Output the [x, y] coordinate of the center of the cell containing the given text.  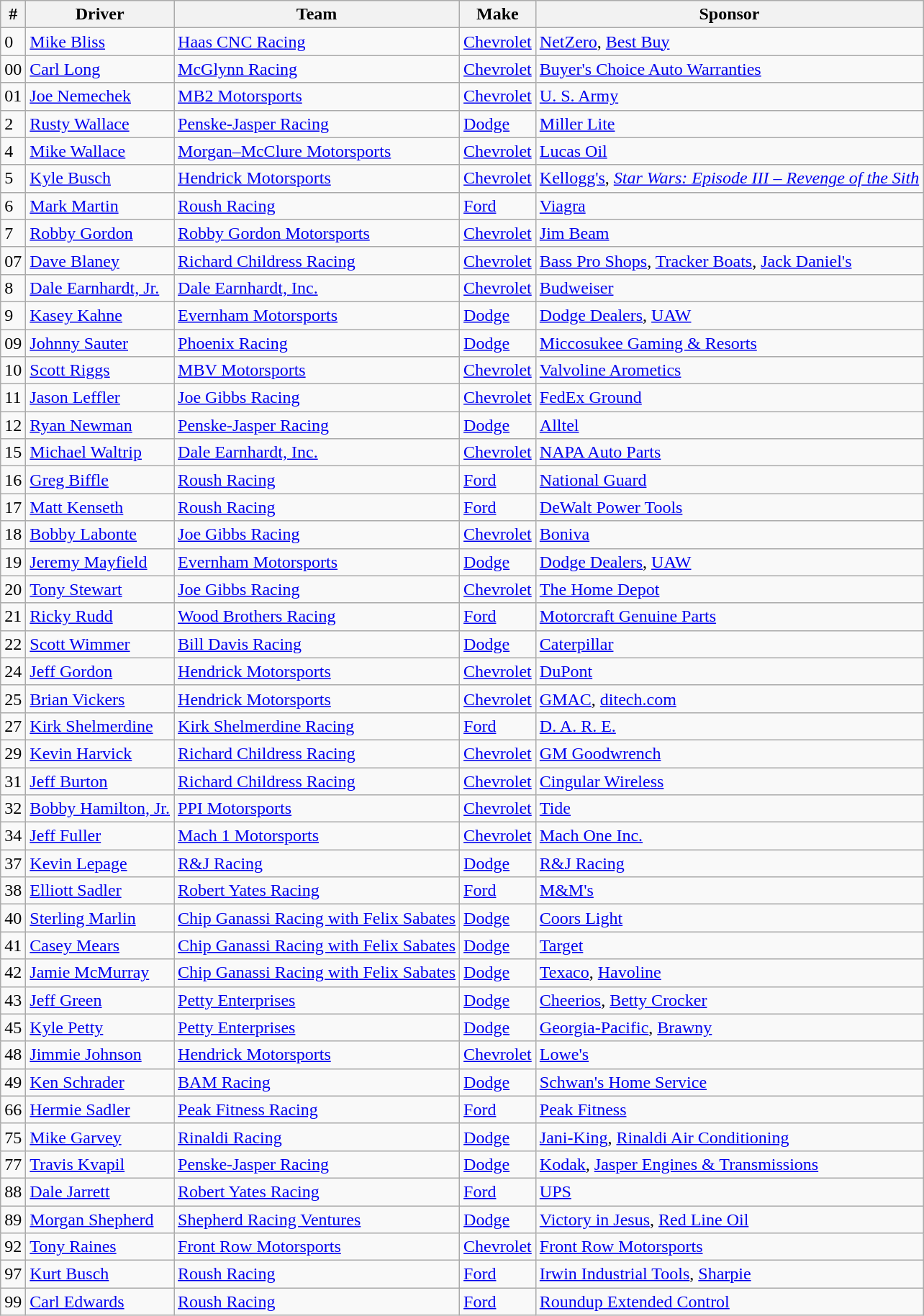
27 [13, 726]
Haas CNC Racing [317, 42]
Mike Garvey [100, 1137]
88 [13, 1192]
4 [13, 151]
Lowe's [729, 1055]
Jeff Fuller [100, 836]
38 [13, 891]
15 [13, 453]
Kevin Harvick [100, 753]
18 [13, 535]
Bobby Hamilton, Jr. [100, 809]
Rusty Wallace [100, 124]
34 [13, 836]
Hermie Sadler [100, 1109]
20 [13, 589]
FedEx Ground [729, 398]
Sterling Marlin [100, 918]
Matt Kenseth [100, 507]
41 [13, 945]
NAPA Auto Parts [729, 453]
Travis Kvapil [100, 1164]
Viagra [729, 206]
Schwan's Home Service [729, 1082]
Kyle Busch [100, 178]
Kyle Petty [100, 1027]
Cingular Wireless [729, 781]
Jimmie Johnson [100, 1055]
77 [13, 1164]
2 [13, 124]
9 [13, 315]
11 [13, 398]
GM Goodwrench [729, 753]
Bass Pro Shops, Tracker Boats, Jack Daniel's [729, 260]
BAM Racing [317, 1082]
Jeff Burton [100, 781]
Budweiser [729, 288]
Greg Biffle [100, 480]
00 [13, 69]
66 [13, 1109]
National Guard [729, 480]
09 [13, 343]
Bill Davis Racing [317, 644]
DuPont [729, 671]
42 [13, 973]
Joe Nemechek [100, 96]
Mach 1 Motorsports [317, 836]
Mike Bliss [100, 42]
Kodak, Jasper Engines & Transmissions [729, 1164]
Scott Wimmer [100, 644]
Miller Lite [729, 124]
Motorcraft Genuine Parts [729, 617]
GMAC, ditech.com [729, 699]
49 [13, 1082]
Robby Gordon [100, 233]
Victory in Jesus, Red Line Oil [729, 1220]
Tony Stewart [100, 589]
Georgia-Pacific, Brawny [729, 1027]
Cheerios, Betty Crocker [729, 1000]
29 [13, 753]
10 [13, 371]
12 [13, 425]
Miccosukee Gaming & Resorts [729, 343]
M&M's [729, 891]
PPI Motorsports [317, 809]
The Home Depot [729, 589]
Scott Riggs [100, 371]
6 [13, 206]
Kellogg's, Star Wars: Episode III – Revenge of the Sith [729, 178]
37 [13, 863]
Rinaldi Racing [317, 1137]
NetZero, Best Buy [729, 42]
17 [13, 507]
Robby Gordon Motorsports [317, 233]
16 [13, 480]
99 [13, 1302]
Tony Raines [100, 1247]
UPS [729, 1192]
Roundup Extended Control [729, 1302]
Lucas Oil [729, 151]
89 [13, 1220]
Boniva [729, 535]
Alltel [729, 425]
Johnny Sauter [100, 343]
Morgan Shepherd [100, 1220]
Kirk Shelmerdine Racing [317, 726]
07 [13, 260]
Carl Long [100, 69]
Mike Wallace [100, 151]
Brian Vickers [100, 699]
Phoenix Racing [317, 343]
8 [13, 288]
Michael Waltrip [100, 453]
Dale Jarrett [100, 1192]
92 [13, 1247]
DeWalt Power Tools [729, 507]
Jason Leffler [100, 398]
Mach One Inc. [729, 836]
Make [498, 14]
97 [13, 1274]
21 [13, 617]
Elliott Sadler [100, 891]
5 [13, 178]
Wood Brothers Racing [317, 617]
Valvoline Arometics [729, 371]
Jamie McMurray [100, 973]
7 [13, 233]
Jeremy Mayfield [100, 562]
31 [13, 781]
MBV Motorsports [317, 371]
D. A. R. E. [729, 726]
U. S. Army [729, 96]
# [13, 14]
24 [13, 671]
Dale Earnhardt, Jr. [100, 288]
0 [13, 42]
48 [13, 1055]
Kevin Lepage [100, 863]
Jeff Gordon [100, 671]
Dave Blaney [100, 260]
Casey Mears [100, 945]
Caterpillar [729, 644]
43 [13, 1000]
Coors Light [729, 918]
45 [13, 1027]
Jim Beam [729, 233]
Team [317, 14]
19 [13, 562]
40 [13, 918]
Bobby Labonte [100, 535]
Ken Schrader [100, 1082]
Shepherd Racing Ventures [317, 1220]
Irwin Industrial Tools, Sharpie [729, 1274]
McGlynn Racing [317, 69]
75 [13, 1137]
Kirk Shelmerdine [100, 726]
Target [729, 945]
Jeff Green [100, 1000]
MB2 Motorsports [317, 96]
Ricky Rudd [100, 617]
Carl Edwards [100, 1302]
Morgan–McClure Motorsports [317, 151]
Ryan Newman [100, 425]
25 [13, 699]
Texaco, Havoline [729, 973]
Peak Fitness [729, 1109]
Buyer's Choice Auto Warranties [729, 69]
Peak Fitness Racing [317, 1109]
Tide [729, 809]
01 [13, 96]
Sponsor [729, 14]
22 [13, 644]
Driver [100, 14]
Kurt Busch [100, 1274]
Jani-King, Rinaldi Air Conditioning [729, 1137]
Kasey Kahne [100, 315]
Mark Martin [100, 206]
32 [13, 809]
